Return the [X, Y] coordinate for the center point of the cell that contains the specified text.  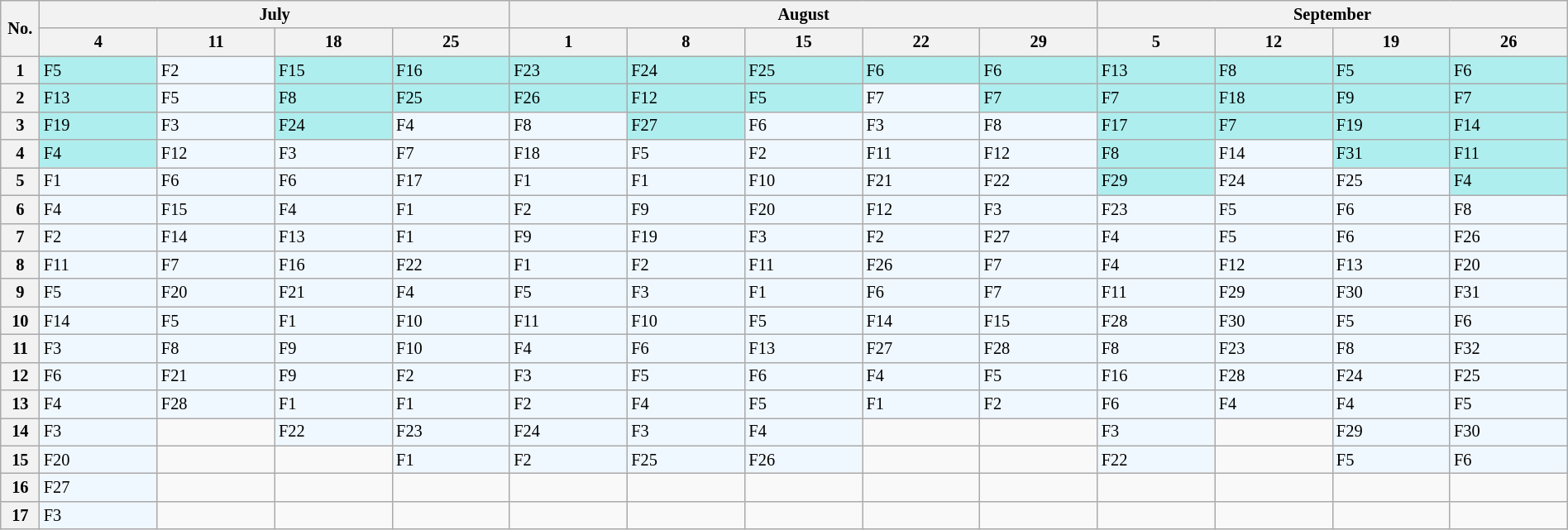
9 [20, 293]
16 [20, 487]
2 [20, 98]
14 [20, 432]
25 [451, 42]
10 [20, 321]
No. [20, 28]
7 [20, 237]
July [275, 14]
3 [20, 126]
6 [20, 209]
18 [333, 42]
17 [20, 515]
26 [1508, 42]
29 [1039, 42]
September [1332, 14]
August [804, 14]
19 [1391, 42]
22 [921, 42]
F32 [1508, 348]
13 [20, 404]
